Identify which cell holds the provided text, then report its [x, y] central coordinate. 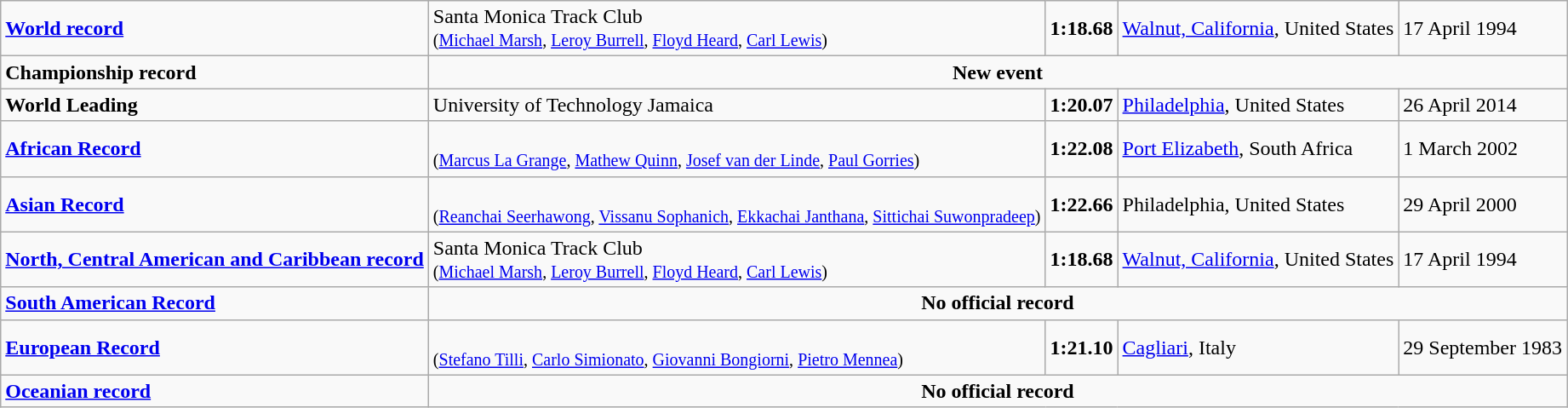
University of Technology Jamaica [737, 105]
29 April 2000 [1483, 204]
(Reanchai Seerhawong, Vissanu Sophanich, Ekkachai Janthana, Sittichai Suwonpradeep) [737, 204]
(Stefano Tilli, Carlo Simionato, Giovanni Bongiorni, Pietro Mennea) [737, 348]
Championship record [215, 72]
Oceanian record [215, 391]
1:21.10 [1081, 348]
29 September 1983 [1483, 348]
Asian Record [215, 204]
World record [215, 29]
1:22.08 [1081, 148]
North, Central American and Caribbean record [215, 259]
South American Record [215, 303]
26 April 2014 [1483, 105]
1 March 2002 [1483, 148]
African Record [215, 148]
European Record [215, 348]
Cagliari, Italy [1258, 348]
1:20.07 [1081, 105]
(Marcus La Grange, Mathew Quinn, Josef van der Linde, Paul Gorries) [737, 148]
1:22.66 [1081, 204]
New event [998, 72]
World Leading [215, 105]
Port Elizabeth, South Africa [1258, 148]
